Scan for the cell matching the given text and deliver its [X, Y] coordinate at center. 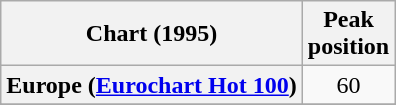
Chart (1995) [152, 34]
60 [348, 85]
Europe (Eurochart Hot 100) [152, 85]
Peakposition [348, 34]
